Capture the cell that displays the provided text and extract its [X, Y] central coordinate. 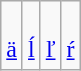
ĺ [31, 36]
ľ [50, 36]
ŕ [70, 36]
ä [12, 36]
